Identify which cell holds the provided text, then report its (X, Y) central coordinate. 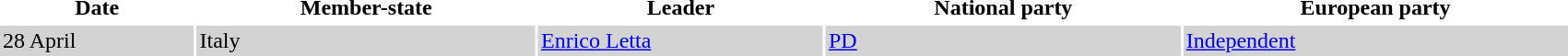
Enrico Letta (680, 40)
PD (1003, 40)
Italy (366, 40)
Independent (1375, 40)
28 April (97, 40)
